Return the [X, Y] coordinate for the center point of the cell that contains the specified text.  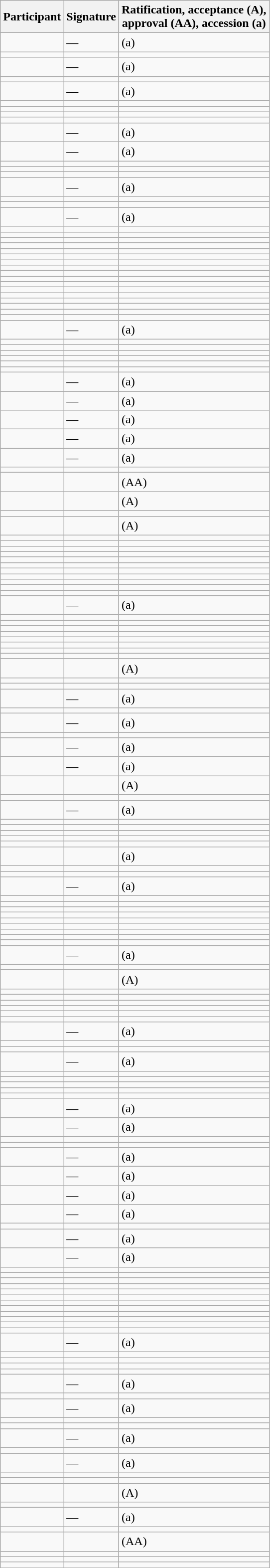
Participant [32, 17]
Ratification, acceptance (A),approval (AA), accession (a) [194, 17]
Signature [92, 17]
